Capture the cell that displays the provided text and extract its (X, Y) central coordinate. 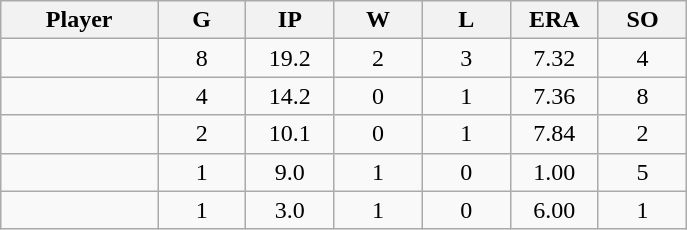
3 (466, 58)
10.1 (290, 134)
IP (290, 20)
9.0 (290, 172)
1.00 (554, 172)
G (202, 20)
SO (642, 20)
7.32 (554, 58)
W (378, 20)
14.2 (290, 96)
Player (80, 20)
19.2 (290, 58)
5 (642, 172)
6.00 (554, 210)
7.84 (554, 134)
3.0 (290, 210)
L (466, 20)
7.36 (554, 96)
ERA (554, 20)
